Find where the given text appears and provide that cell's center as [X, Y] coordinate. 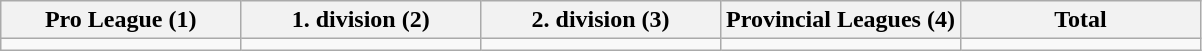
2. division (3) [601, 20]
Pro League (1) [121, 20]
1. division (2) [361, 20]
Provincial Leagues (4) [841, 20]
Total [1080, 20]
